Detect which cell encompasses the target text, then output its [x, y] center coordinate. 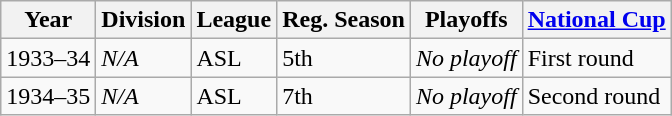
National Cup [596, 20]
1933–34 [48, 58]
1934–35 [48, 96]
Second round [596, 96]
Reg. Season [344, 20]
5th [344, 58]
7th [344, 96]
Year [48, 20]
Playoffs [466, 20]
Division [144, 20]
League [234, 20]
First round [596, 58]
